Return the [x, y] coordinate for the center point of the cell that contains the specified text.  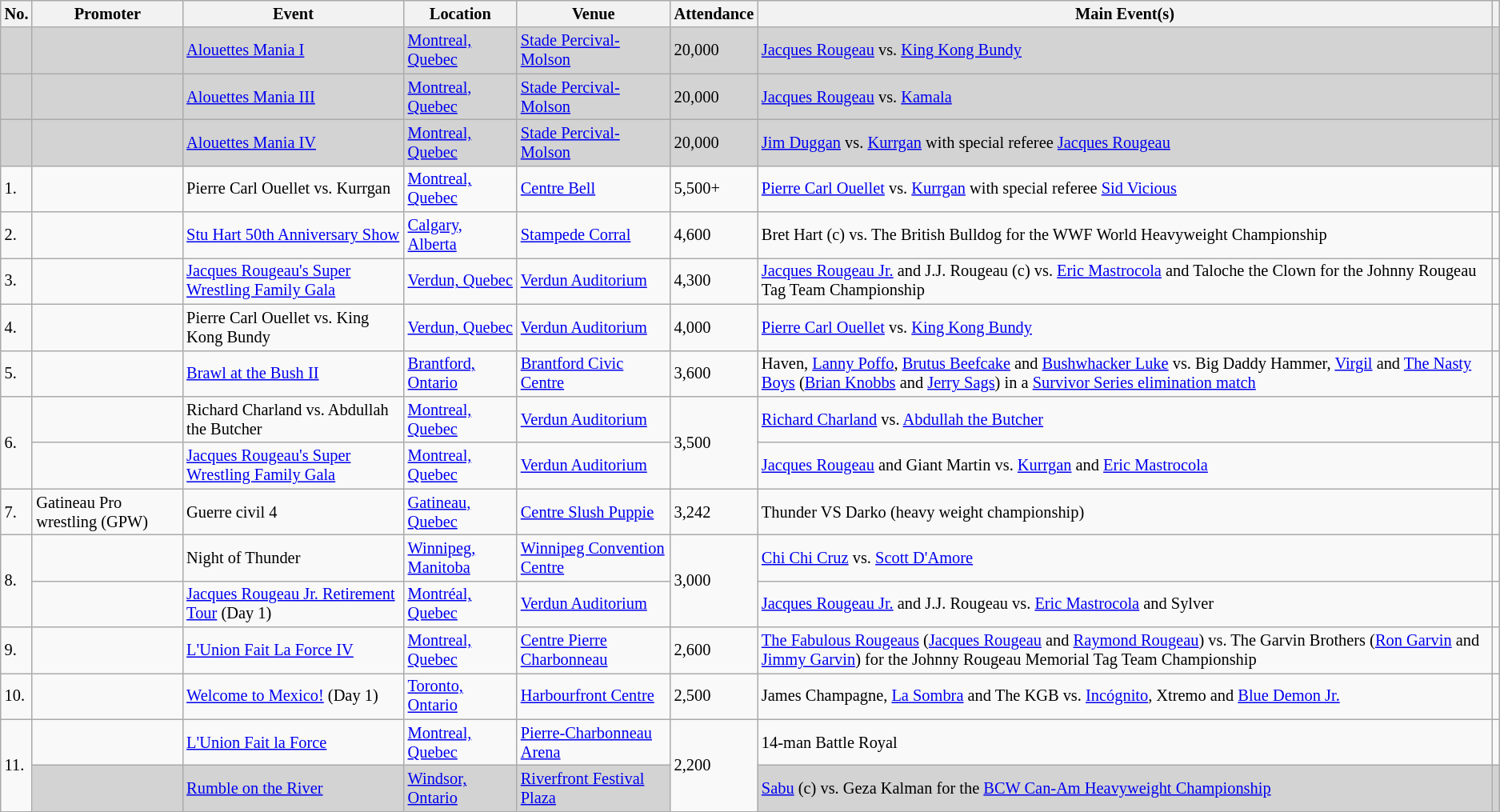
Welcome to Mexico! (Day 1) [293, 696]
L'Union Fait la Force [293, 742]
Jacques Rougeau Jr. and J.J. Rougeau (c) vs. Eric Mastrocola and Taloche the Clown for the Johnny Rougeau Tag Team Championship [1125, 281]
Stu Hart 50th Anniversary Show [293, 235]
Brantford, Ontario [461, 374]
Location [461, 14]
Jim Duggan vs. Kurrgan with special referee Jacques Rougeau [1125, 142]
Alouettes Mania III [293, 97]
2. [17, 235]
4. [17, 327]
Main Event(s) [1125, 14]
Gatineau, Quebec [461, 512]
Stampede Corral [594, 235]
Rumble on the River [293, 788]
Calgary, Alberta [461, 235]
Pierre Carl Ouellet vs. Kurrgan [293, 189]
6. [17, 442]
Sabu (c) vs. Geza Kalman for the BCW Can-Am Heavyweight Championship [1125, 788]
14-man Battle Royal [1125, 742]
Attendance [714, 14]
Pierre-Charbonneau Arena [594, 742]
11. [17, 765]
8. [17, 581]
2,500 [714, 696]
Riverfront Festival Plaza [594, 788]
3,600 [714, 374]
Centre Bell [594, 189]
Toronto, Ontario [461, 696]
Venue [594, 14]
Winnipeg Convention Centre [594, 558]
2,600 [714, 650]
Jacques Rougeau Jr. Retirement Tour (Day 1) [293, 604]
No. [17, 14]
Windsor, Ontario [461, 788]
Centre Pierre Charbonneau [594, 650]
Winnipeg, Manitoba [461, 558]
7. [17, 512]
Guerre civil 4 [293, 512]
Event [293, 14]
Jacques Rougeau and Giant Martin vs. Kurrgan and Eric Mastrocola [1125, 466]
Jacques Rougeau vs. Kamala [1125, 97]
Pierre Carl Ouellet vs. Kurrgan with special referee Sid Vicious [1125, 189]
10. [17, 696]
Centre Slush Puppie [594, 512]
Night of Thunder [293, 558]
Chi Chi Cruz vs. Scott D'Amore [1125, 558]
1. [17, 189]
Promoter [107, 14]
5,500+ [714, 189]
3,000 [714, 581]
Montréal, Quebec [461, 604]
3. [17, 281]
Brawl at the Bush II [293, 374]
Jacques Rougeau Jr. and J.J. Rougeau vs. Eric Mastrocola and Sylver [1125, 604]
9. [17, 650]
3,242 [714, 512]
Thunder VS Darko (heavy weight championship) [1125, 512]
5. [17, 374]
3,500 [714, 442]
L'Union Fait La Force IV [293, 650]
Brantford Civic Centre [594, 374]
James Champagne, La Sombra and The KGB vs. Incógnito, Xtremo and Blue Demon Jr. [1125, 696]
Jacques Rougeau vs. King Kong Bundy [1125, 50]
Harbourfront Centre [594, 696]
2,200 [714, 765]
Gatineau Pro wrestling (GPW) [107, 512]
4,000 [714, 327]
Alouettes Mania I [293, 50]
4,600 [714, 235]
4,300 [714, 281]
Alouettes Mania IV [293, 142]
Bret Hart (c) vs. The British Bulldog for the WWF World Heavyweight Championship [1125, 235]
